For the text-containing cell, return its midpoint in [X, Y] coordinate format. 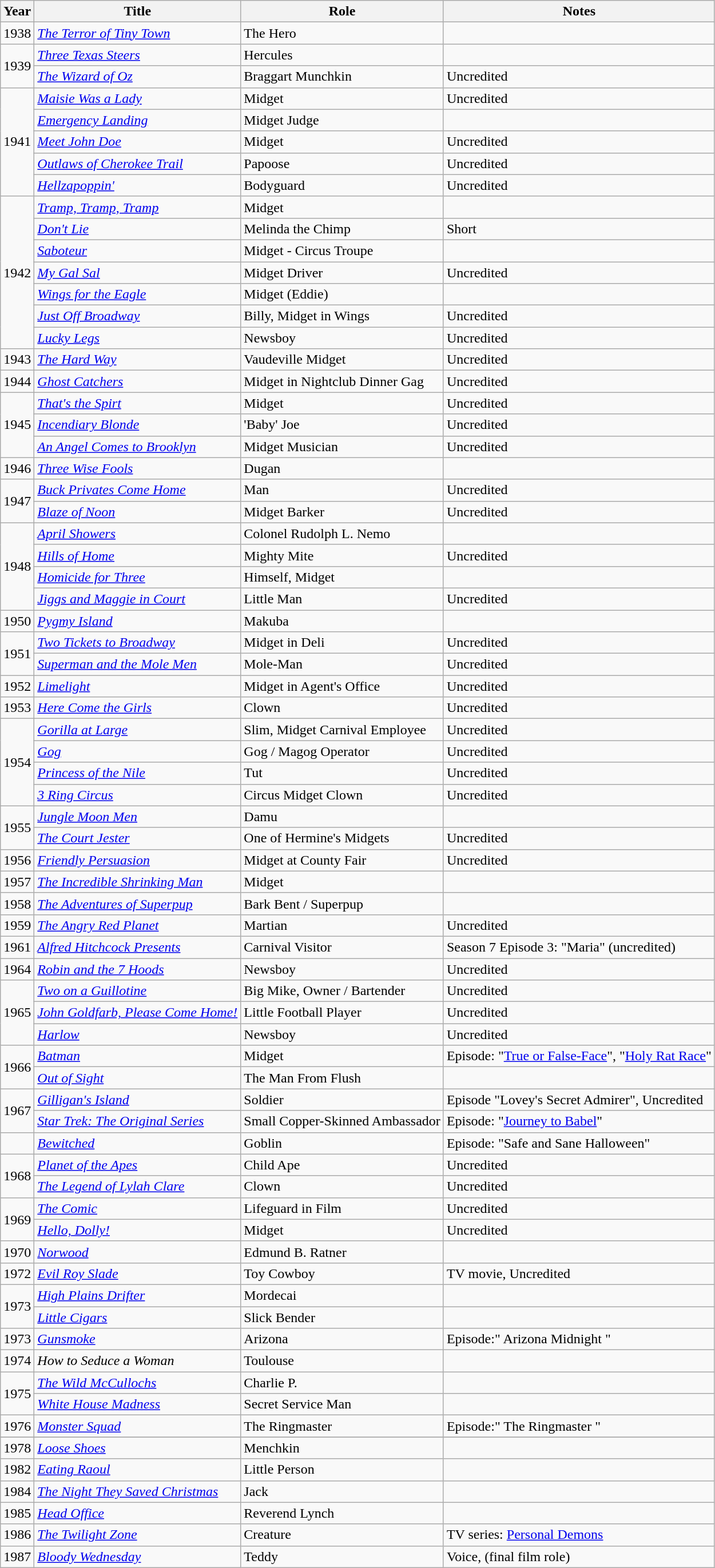
Evil Roy Slade [137, 1273]
The Legend of Lylah Clare [137, 1187]
High Plains Drifter [137, 1295]
1982 [17, 1470]
Arizona [342, 1339]
1972 [17, 1273]
Melinda the Chimp [342, 229]
1974 [17, 1361]
Carnival Visitor [342, 947]
Saboteur [137, 250]
Midget at County Fair [342, 860]
Norwood [137, 1252]
Child Ape [342, 1165]
Notes [579, 11]
Edmund B. Ratner [342, 1252]
The Court Jester [137, 838]
1952 [17, 686]
1943 [17, 360]
Toy Cowboy [342, 1273]
Harlow [137, 1034]
Little Person [342, 1470]
Midget in Nightclub Dinner Gag [342, 381]
An Angel Comes to Brooklyn [137, 447]
1957 [17, 882]
Ghost Catchers [137, 381]
Episode: "True or False-Face", "Holy Rat Race" [579, 1056]
Dugan [342, 468]
1945 [17, 425]
One of Hermine's Midgets [342, 838]
Charlie P. [342, 1383]
Limelight [137, 686]
1975 [17, 1394]
Braggart Munchkin [342, 77]
1956 [17, 860]
Gog [137, 751]
The Wizard of Oz [137, 77]
Loose Shoes [137, 1448]
TV movie, Uncredited [579, 1273]
Episode:" Arizona Midnight " [579, 1339]
1978 [17, 1448]
Midget Judge [342, 120]
Damu [342, 817]
Big Mike, Owner / Bartender [342, 991]
Just Off Broadway [137, 316]
Emergency Landing [137, 120]
Slim, Midget Carnival Employee [342, 730]
Mighty Mite [342, 555]
Blaze of Noon [137, 512]
Small Copper-Skinned Ambassador [342, 1121]
Mordecai [342, 1295]
1966 [17, 1067]
1951 [17, 654]
Eating Raoul [137, 1470]
The Twilight Zone [137, 1535]
Lucky Legs [137, 338]
Princess of the Nile [137, 773]
3 Ring Circus [137, 795]
1946 [17, 468]
1950 [17, 620]
Teddy [342, 1557]
The Night They Saved Christmas [137, 1491]
Robin and the 7 Hoods [137, 969]
Outlaws of Cherokee Trail [137, 164]
Colonel Rudolph L. Nemo [342, 534]
Batman [137, 1056]
Alfred Hitchcock Presents [137, 947]
Bodyguard [342, 185]
Voice, (final film role) [579, 1557]
1944 [17, 381]
Slick Bender [342, 1317]
Midget Musician [342, 447]
Himself, Midget [342, 577]
Episode "Lovey's Secret Admirer", Uncredited [579, 1100]
Goblin [342, 1143]
Mole-Man [342, 664]
Friendly Persuasion [137, 860]
Bewitched [137, 1143]
Pygmy Island [137, 620]
Makuba [342, 620]
Martian [342, 925]
The Man From Flush [342, 1078]
1964 [17, 969]
Here Come the Girls [137, 708]
Jack [342, 1491]
April Showers [137, 534]
Hellzapoppin' [137, 185]
1954 [17, 762]
Bark Bent / Superpup [342, 904]
Out of Sight [137, 1078]
Lifeguard in Film [342, 1208]
Meet John Doe [137, 142]
Head Office [137, 1513]
Don't Lie [137, 229]
Year [17, 11]
White House Madness [137, 1404]
The Angry Red Planet [137, 925]
Incendiary Blonde [137, 425]
'Baby' Joe [342, 425]
The Hero [342, 33]
Creature [342, 1535]
Jungle Moon Men [137, 817]
Secret Service Man [342, 1404]
Tut [342, 773]
Tramp, Tramp, Tramp [137, 207]
Superman and the Mole Men [137, 664]
Hills of Home [137, 555]
Wings for the Eagle [137, 295]
Little Man [342, 599]
1967 [17, 1111]
Gunsmoke [137, 1339]
1968 [17, 1176]
Soldier [342, 1100]
John Goldfarb, Please Come Home! [137, 1013]
1985 [17, 1513]
Vaudeville Midget [342, 360]
Midget Barker [342, 512]
Little Cigars [137, 1317]
The Incredible Shrinking Man [137, 882]
Midget Driver [342, 273]
Title [137, 11]
1976 [17, 1426]
Short [579, 229]
Episode: "Journey to Babel" [579, 1121]
The Comic [137, 1208]
Billy, Midget in Wings [342, 316]
1987 [17, 1557]
1941 [17, 142]
1938 [17, 33]
Midget (Eddie) [342, 295]
Circus Midget Clown [342, 795]
Man [342, 490]
The Adventures of Superpup [137, 904]
1961 [17, 947]
My Gal Sal [137, 273]
Jiggs and Maggie in Court [137, 599]
How to Seduce a Woman [137, 1361]
Reverend Lynch [342, 1513]
Homicide for Three [137, 577]
1942 [17, 272]
Midget - Circus Troupe [342, 250]
1955 [17, 827]
1948 [17, 566]
The Terror of Tiny Town [137, 33]
1965 [17, 1013]
Midget in Agent's Office [342, 686]
Papoose [342, 164]
The Ringmaster [342, 1426]
The Wild McCullochs [137, 1383]
Gorilla at Large [137, 730]
Planet of the Apes [137, 1165]
Midget in Deli [342, 643]
1959 [17, 925]
1969 [17, 1219]
1984 [17, 1491]
Episode:" The Ringmaster " [579, 1426]
1958 [17, 904]
Toulouse [342, 1361]
Two on a Guillotine [137, 991]
Three Texas Steers [137, 55]
Gilligan's Island [137, 1100]
1939 [17, 66]
Hercules [342, 55]
1953 [17, 708]
TV series: Personal Demons [579, 1535]
Little Football Player [342, 1013]
Hello, Dolly! [137, 1230]
Menchkin [342, 1448]
Episode: "Safe and Sane Halloween" [579, 1143]
1970 [17, 1252]
Season 7 Episode 3: "Maria" (uncredited) [579, 947]
Maisie Was a Lady [137, 98]
Monster Squad [137, 1426]
Star Trek: The Original Series [137, 1121]
Gog / Magog Operator [342, 751]
The Hard Way [137, 360]
Role [342, 11]
Buck Privates Come Home [137, 490]
Two Tickets to Broadway [137, 643]
1947 [17, 501]
1986 [17, 1535]
That's the Spirt [137, 403]
Bloody Wednesday [137, 1557]
Three Wise Fools [137, 468]
